Pinpoint the cell where the given text exists, returning its (x, y) midpoint coordinate. 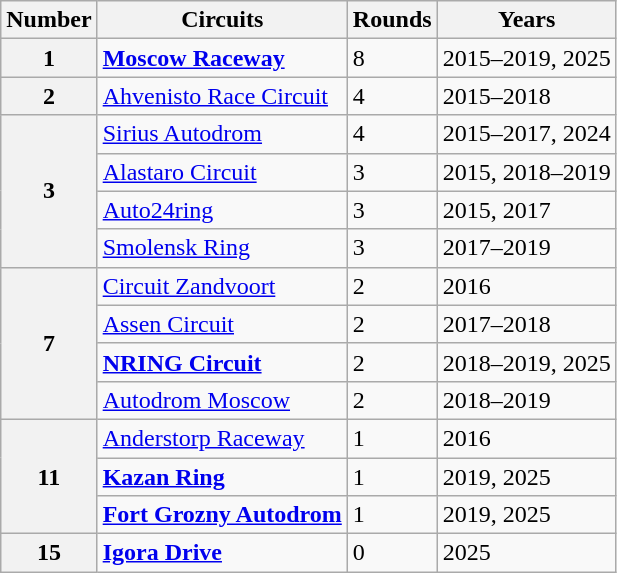
15 (49, 553)
2015, 2017 (526, 210)
2015–2018 (526, 96)
Assen Circuit (222, 324)
Auto24ring (222, 210)
0 (392, 553)
2025 (526, 553)
2018–2019 (526, 400)
Ahvenisto Race Circuit (222, 96)
11 (49, 476)
Smolensk Ring (222, 248)
Circuit Zandvoort (222, 286)
NRING Circuit (222, 362)
Years (526, 20)
Number (49, 20)
2017–2019 (526, 248)
Rounds (392, 20)
2018–2019, 2025 (526, 362)
7 (49, 343)
Fort Grozny Autodrom (222, 515)
2015–2017, 2024 (526, 134)
2015, 2018–2019 (526, 172)
Autodrom Moscow (222, 400)
Kazan Ring (222, 477)
Moscow Raceway (222, 58)
8 (392, 58)
Sirius Autodrom (222, 134)
Circuits (222, 20)
2017–2018 (526, 324)
Alastaro Circuit (222, 172)
2015–2019, 2025 (526, 58)
Igora Drive (222, 553)
Anderstorp Raceway (222, 438)
